From the cell containing the given text, extract its center point as (X, Y) coordinate. 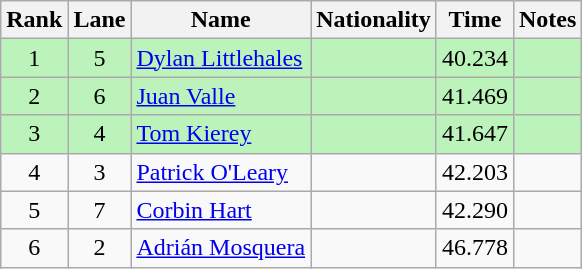
Lane (100, 20)
Notes (547, 20)
Name (221, 20)
46.778 (474, 248)
Nationality (374, 20)
1 (34, 58)
Time (474, 20)
Patrick O'Leary (221, 172)
41.469 (474, 96)
7 (100, 210)
Rank (34, 20)
41.647 (474, 134)
Adrián Mosquera (221, 248)
42.203 (474, 172)
Corbin Hart (221, 210)
Juan Valle (221, 96)
Dylan Littlehales (221, 58)
40.234 (474, 58)
42.290 (474, 210)
Tom Kierey (221, 134)
